Search for the cell housing the specified text and yield its [X, Y] center coordinate. 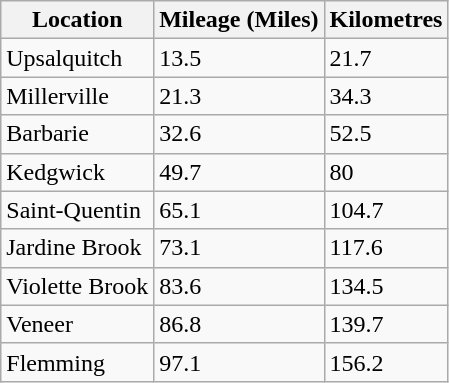
Mileage (Miles) [239, 20]
49.7 [239, 172]
139.7 [386, 324]
52.5 [386, 134]
Kedgwick [78, 172]
Jardine Brook [78, 248]
Barbarie [78, 134]
34.3 [386, 96]
80 [386, 172]
97.1 [239, 362]
13.5 [239, 58]
Upsalquitch [78, 58]
Location [78, 20]
32.6 [239, 134]
21.7 [386, 58]
Veneer [78, 324]
86.8 [239, 324]
Saint-Quentin [78, 210]
Violette Brook [78, 286]
83.6 [239, 286]
Flemming [78, 362]
117.6 [386, 248]
156.2 [386, 362]
Millerville [78, 96]
104.7 [386, 210]
65.1 [239, 210]
Kilometres [386, 20]
73.1 [239, 248]
21.3 [239, 96]
134.5 [386, 286]
